Detect which cell encompasses the target text, then output its [X, Y] center coordinate. 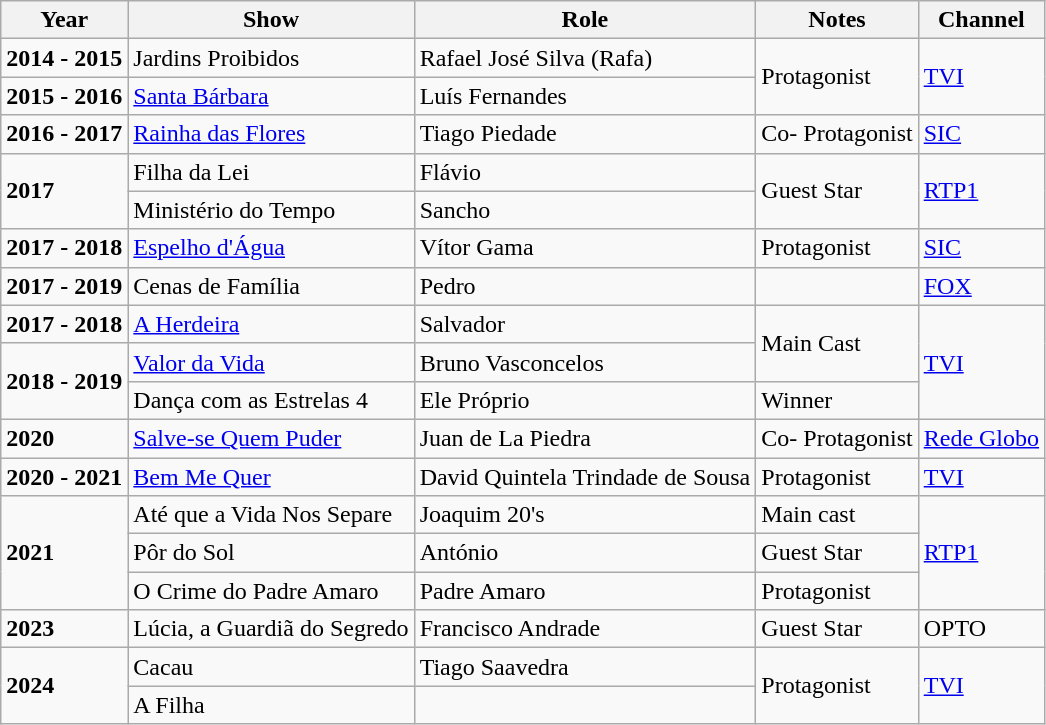
Ministério do Tempo [271, 210]
António [585, 553]
Bem Me Quer [271, 477]
Notes [837, 20]
Pedro [585, 286]
Francisco Andrade [585, 629]
O Crime do Padre Amaro [271, 591]
A Herdeira [271, 324]
Ele Próprio [585, 400]
2023 [64, 629]
Tiago Saavedra [585, 667]
Cenas de Família [271, 286]
Flávio [585, 172]
Cacau [271, 667]
Santa Bárbara [271, 96]
2015 - 2016 [64, 96]
2014 - 2015 [64, 58]
Year [64, 20]
Tiago Piedade [585, 134]
Sancho [585, 210]
Salvador [585, 324]
Channel [981, 20]
Vítor Gama [585, 248]
Dança com as Estrelas 4 [271, 400]
2020 - 2021 [64, 477]
Padre Amaro [585, 591]
Jardins Proibidos [271, 58]
Juan de La Piedra [585, 438]
2024 [64, 686]
Winner [837, 400]
Lúcia, a Guardiã do Segredo [271, 629]
Rede Globo [981, 438]
Main cast [837, 515]
2021 [64, 553]
David Quintela Trindade de Sousa [585, 477]
Valor da Vida [271, 362]
2017 [64, 191]
Espelho d'Água [271, 248]
Até que a Vida Nos Separe [271, 515]
2016 - 2017 [64, 134]
Show [271, 20]
2017 - 2019 [64, 286]
Salve-se Quem Puder [271, 438]
Filha da Lei [271, 172]
FOX [981, 286]
Rafael José Silva (Rafa) [585, 58]
Rainha das Flores [271, 134]
Joaquim 20's [585, 515]
OPTO [981, 629]
A Filha [271, 705]
Role [585, 20]
Bruno Vasconcelos [585, 362]
2020 [64, 438]
Main Cast [837, 343]
2018 - 2019 [64, 381]
Luís Fernandes [585, 96]
Pôr do Sol [271, 553]
